Locate the cell with the specified text and output its [X, Y] center coordinate. 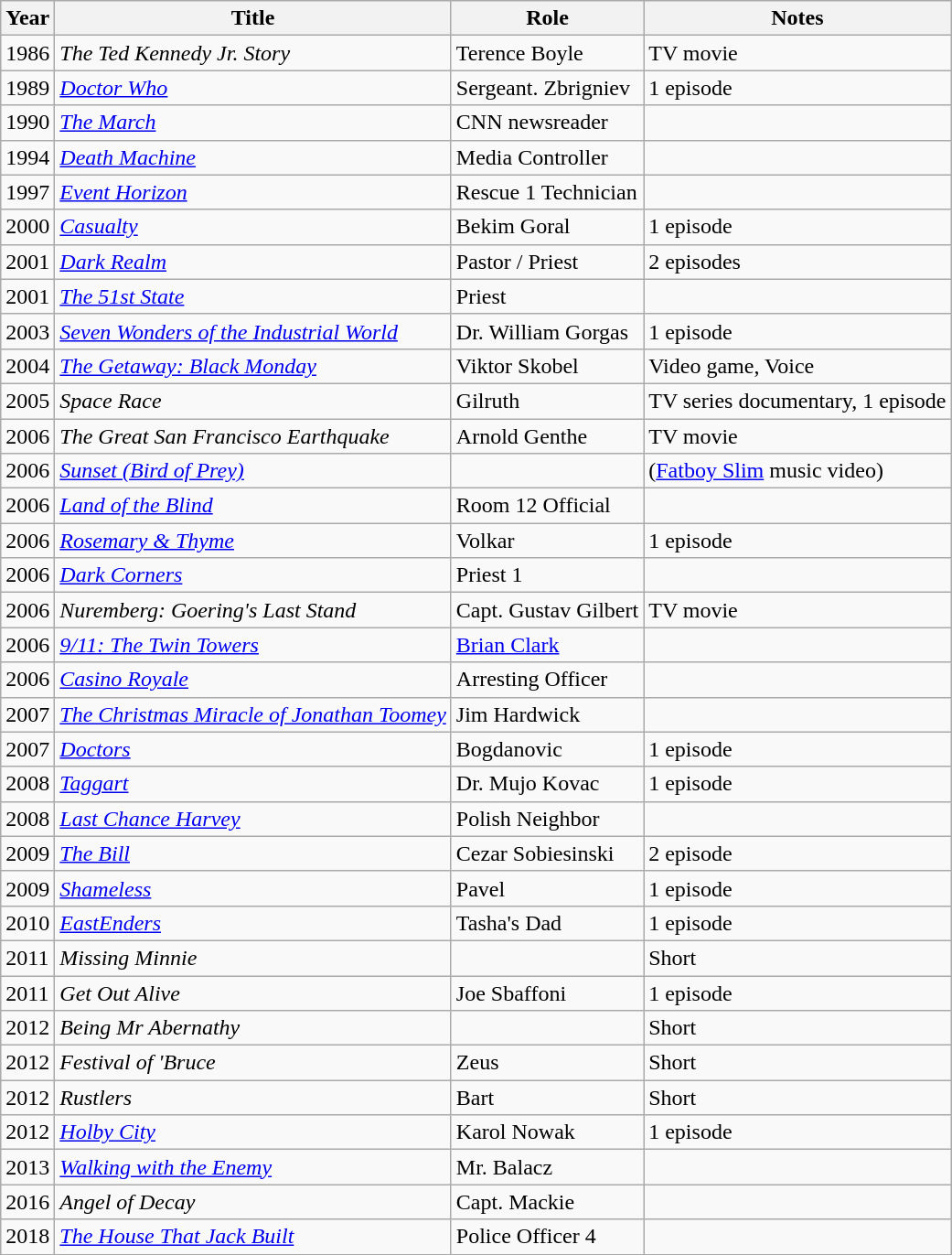
Shameless [253, 888]
2016 [27, 1202]
2018 [27, 1237]
Doctor Who [253, 88]
1990 [27, 123]
Title [253, 18]
2 episode [797, 853]
Angel of Decay [253, 1202]
The Great San Francisco Earthquake [253, 436]
Space Race [253, 401]
Room 12 Official [547, 506]
The House That Jack Built [253, 1237]
Pastor / Priest [547, 262]
Taggart [253, 784]
2003 [27, 331]
Zeus [547, 1063]
Video game, Voice [797, 366]
Rescue 1 Technician [547, 192]
Nuremberg: Goering's Last Stand [253, 610]
The Christmas Miracle of Jonathan Toomey [253, 714]
Viktor Skobel [547, 366]
Mr. Balacz [547, 1167]
Arnold Genthe [547, 436]
Joe Sbaffoni [547, 992]
Year [27, 18]
TV series documentary, 1 episode [797, 401]
Capt. Gustav Gilbert [547, 610]
Festival of 'Bruce [253, 1063]
Priest 1 [547, 575]
Terence Boyle [547, 53]
Bekim Goral [547, 227]
Doctors [253, 749]
Arresting Officer [547, 680]
Event Horizon [253, 192]
Volkar [547, 541]
Bogdanovic [547, 749]
2005 [27, 401]
Rustlers [253, 1098]
2004 [27, 366]
Land of the Blind [253, 506]
Holby City [253, 1132]
Sergeant. Zbrigniev [547, 88]
1994 [27, 157]
1986 [27, 53]
The March [253, 123]
Sunset (Bird of Prey) [253, 471]
Brian Clark [547, 645]
1997 [27, 192]
Capt. Mackie [547, 1202]
Dark Corners [253, 575]
Seven Wonders of the Industrial World [253, 331]
Karol Nowak [547, 1132]
The Bill [253, 853]
Pavel [547, 888]
Dr. William Gorgas [547, 331]
EastEnders [253, 923]
Casino Royale [253, 680]
Media Controller [547, 157]
Notes [797, 18]
Jim Hardwick [547, 714]
CNN newsreader [547, 123]
Police Officer 4 [547, 1237]
The Getaway: Black Monday [253, 366]
2013 [27, 1167]
2000 [27, 227]
Tasha's Dad [547, 923]
9/11: The Twin Towers [253, 645]
Death Machine [253, 157]
Missing Minnie [253, 958]
1989 [27, 88]
Being Mr Abernathy [253, 1028]
Role [547, 18]
Last Chance Harvey [253, 819]
(Fatboy Slim music video) [797, 471]
The Ted Kennedy Jr. Story [253, 53]
Priest [547, 296]
Dr. Mujo Kovac [547, 784]
The 51st State [253, 296]
Rosemary & Thyme [253, 541]
Get Out Alive [253, 992]
Cezar Sobiesinski [547, 853]
Gilruth [547, 401]
Casualty [253, 227]
2010 [27, 923]
Bart [547, 1098]
Polish Neighbor [547, 819]
2 episodes [797, 262]
Walking with the Enemy [253, 1167]
Dark Realm [253, 262]
